Determine the (X, Y) coordinate at the center of the cell enclosing the given text.  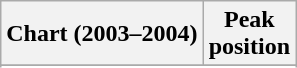
Chart (2003–2004) (102, 34)
Peakposition (249, 34)
